Locate the cell with the specified text and output its (x, y) center coordinate. 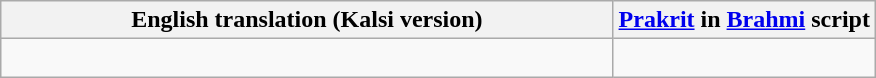
Prakrit in Brahmi script (744, 20)
English translation (Kalsi version) (307, 20)
